Output the [X, Y] coordinate of the center of the cell containing the given text.  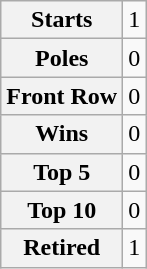
Poles [62, 58]
Top 10 [62, 210]
Retired [62, 248]
Starts [62, 20]
Wins [62, 134]
Front Row [62, 96]
Top 5 [62, 172]
